Extract the (x, y) coordinate from the center of the cell holding the provided text.  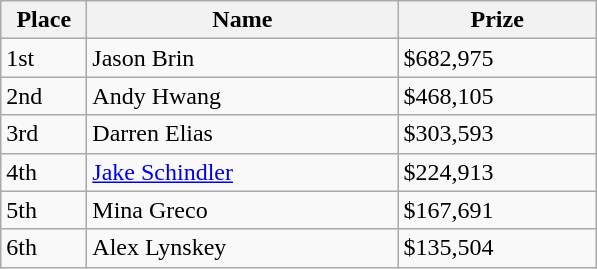
$135,504 (498, 248)
$468,105 (498, 96)
Darren Elias (242, 134)
5th (44, 210)
1st (44, 58)
Prize (498, 20)
Jason Brin (242, 58)
$682,975 (498, 58)
$167,691 (498, 210)
Jake Schindler (242, 172)
2nd (44, 96)
$303,593 (498, 134)
Mina Greco (242, 210)
Name (242, 20)
Andy Hwang (242, 96)
4th (44, 172)
Alex Lynskey (242, 248)
3rd (44, 134)
Place (44, 20)
$224,913 (498, 172)
6th (44, 248)
